Locate the cell with the specified text and output its (x, y) center coordinate. 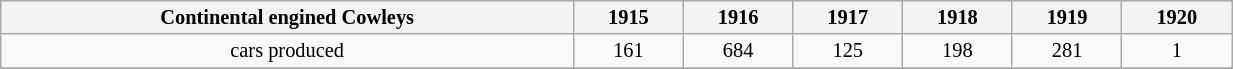
cars produced (288, 51)
198 (958, 51)
161 (629, 51)
1920 (1177, 17)
1917 (848, 17)
125 (848, 51)
281 (1067, 51)
1916 (738, 17)
1915 (629, 17)
1919 (1067, 17)
1918 (958, 17)
Continental engined Cowleys (288, 17)
1 (1177, 51)
684 (738, 51)
